Identify which cell holds the provided text, then report its (X, Y) central coordinate. 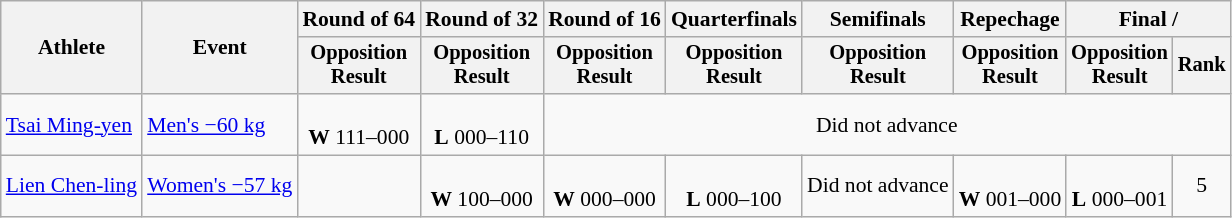
Round of 32 (482, 19)
Men's −60 kg (220, 124)
5 (1202, 186)
Lien Chen-ling (72, 186)
W 000–000 (604, 186)
Round of 64 (358, 19)
Round of 16 (604, 19)
Final / (1148, 19)
Athlete (72, 48)
L 000–110 (482, 124)
Event (220, 48)
Women's −57 kg (220, 186)
Tsai Ming-yen (72, 124)
Rank (1202, 66)
Quarterfinals (734, 19)
Semifinals (878, 19)
W 001–000 (1010, 186)
Repechage (1010, 19)
L 000–001 (1120, 186)
L 000–100 (734, 186)
W 111–000 (358, 124)
W 100–000 (482, 186)
